Output the (x, y) coordinate of the center of the cell containing the given text.  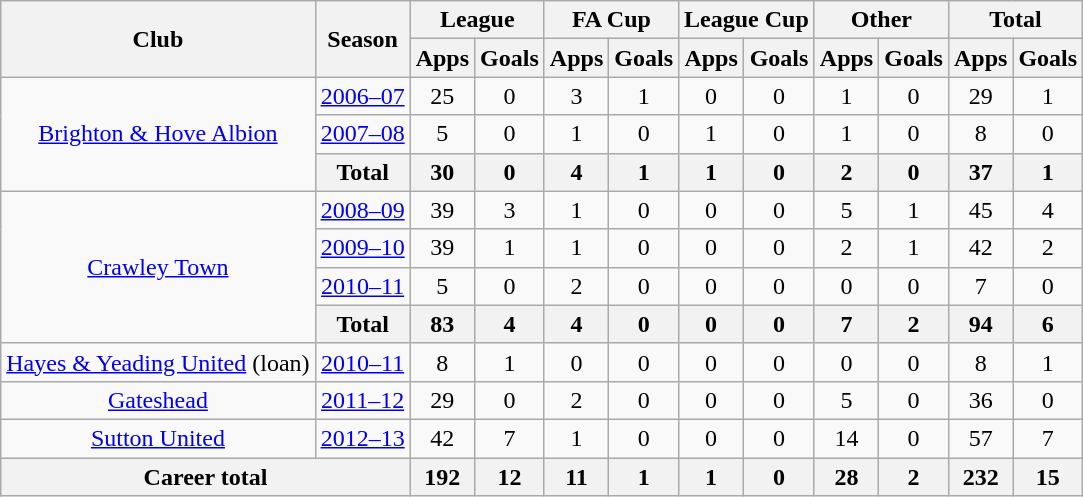
2012–13 (362, 438)
Brighton & Hove Albion (158, 134)
25 (442, 96)
36 (980, 400)
14 (846, 438)
94 (980, 324)
Gateshead (158, 400)
FA Cup (611, 20)
2011–12 (362, 400)
2009–10 (362, 248)
Career total (206, 477)
11 (576, 477)
2008–09 (362, 210)
37 (980, 172)
Other (881, 20)
232 (980, 477)
6 (1048, 324)
Hayes & Yeading United (loan) (158, 362)
2006–07 (362, 96)
Season (362, 39)
45 (980, 210)
57 (980, 438)
Crawley Town (158, 267)
192 (442, 477)
League (477, 20)
12 (510, 477)
83 (442, 324)
28 (846, 477)
15 (1048, 477)
30 (442, 172)
2007–08 (362, 134)
League Cup (747, 20)
Sutton United (158, 438)
Club (158, 39)
